Detect which cell encompasses the target text, then output its [X, Y] center coordinate. 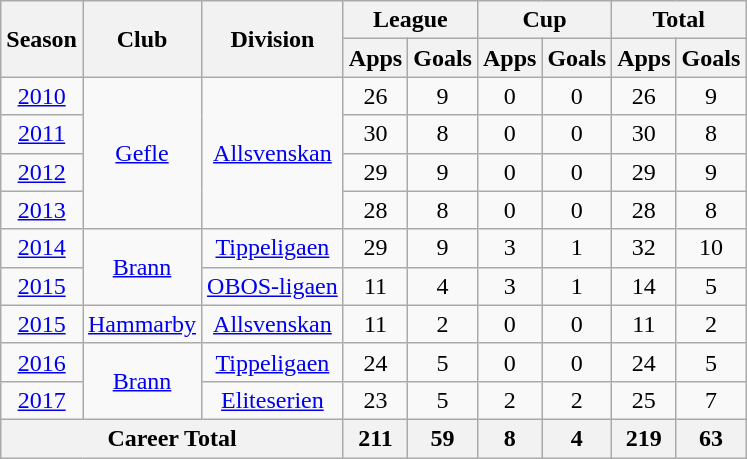
Gefle [142, 153]
2017 [42, 400]
2012 [42, 172]
Hammarby [142, 324]
Eliteserien [273, 400]
7 [711, 400]
211 [375, 438]
14 [644, 286]
Career Total [172, 438]
25 [644, 400]
OBOS-ligaen [273, 286]
2014 [42, 248]
Cup [544, 20]
Club [142, 39]
Division [273, 39]
32 [644, 248]
10 [711, 248]
Total [679, 20]
23 [375, 400]
219 [644, 438]
2010 [42, 96]
League [410, 20]
2013 [42, 210]
Season [42, 39]
63 [711, 438]
2011 [42, 134]
59 [443, 438]
2016 [42, 362]
